Pinpoint the cell where the given text exists, returning its [X, Y] midpoint coordinate. 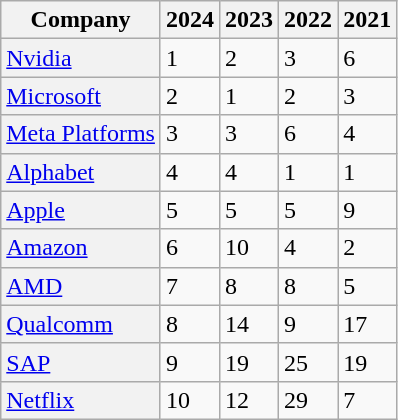
17 [368, 324]
Nvidia [81, 58]
2022 [308, 20]
Microsoft [81, 96]
Netflix [81, 400]
14 [250, 324]
Amazon [81, 248]
Alphabet [81, 172]
SAP [81, 362]
Meta Platforms [81, 134]
25 [308, 362]
Company [81, 20]
2021 [368, 20]
29 [308, 400]
2024 [190, 20]
2023 [250, 20]
Apple [81, 210]
AMD [81, 286]
12 [250, 400]
Qualcomm [81, 324]
